Search for the cell housing the specified text and yield its [x, y] center coordinate. 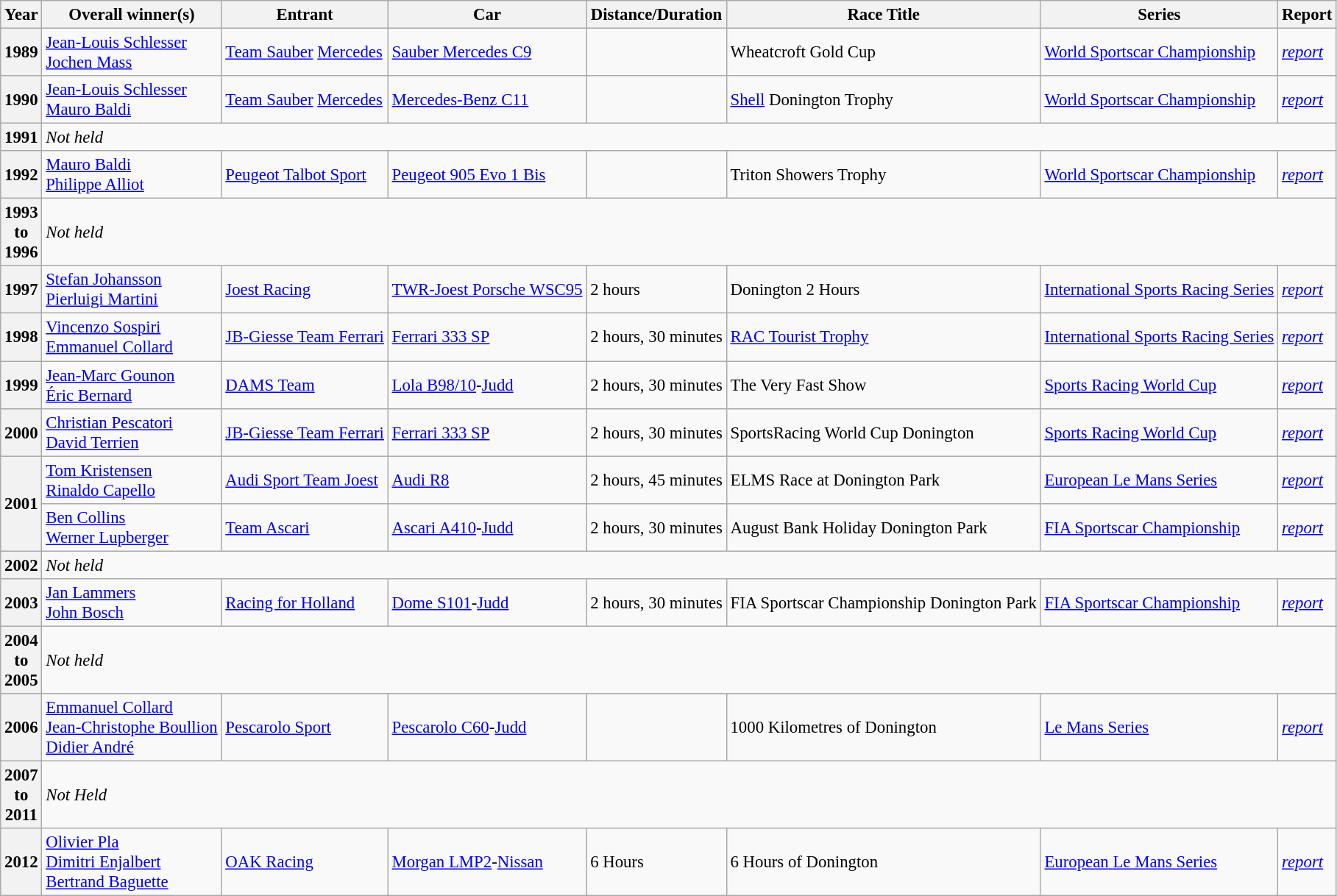
Pescarolo Sport [305, 728]
Jean-Louis Schlesser Jochen Mass [132, 53]
Jan Lammers John Bosch [132, 603]
Ben Collins Werner Lupberger [132, 527]
Peugeot Talbot Sport [305, 175]
Olivier Pla Dimitri Enjalbert Bertrand Baguette [132, 862]
1997 [21, 290]
SportsRacing World Cup Donington [883, 433]
Pescarolo C60-Judd [487, 728]
6 Hours [656, 862]
Vincenzo Sospiri Emmanuel Collard [132, 337]
1992 [21, 175]
2007to2011 [21, 794]
Peugeot 905 Evo 1 Bis [487, 175]
Year [21, 15]
Entrant [305, 15]
1989 [21, 53]
Morgan LMP2-Nissan [487, 862]
RAC Tourist Trophy [883, 337]
Emmanuel Collard Jean-Christophe Boullion Didier André [132, 728]
ELMS Race at Donington Park [883, 480]
Dome S101-Judd [487, 603]
Distance/Duration [656, 15]
1991 [21, 138]
Wheatcroft Gold Cup [883, 53]
OAK Racing [305, 862]
Le Mans Series [1160, 728]
DAMS Team [305, 385]
1999 [21, 385]
2006 [21, 728]
1998 [21, 337]
1990 [21, 100]
1993to1996 [21, 232]
Christian Pescatori David Terrien [132, 433]
Donington 2 Hours [883, 290]
Triton Showers Trophy [883, 175]
FIA Sportscar Championship Donington Park [883, 603]
August Bank Holiday Donington Park [883, 527]
2 hours [656, 290]
Ascari A410-Judd [487, 527]
Overall winner(s) [132, 15]
The Very Fast Show [883, 385]
Audi R8 [487, 480]
2004to2005 [21, 660]
Team Ascari [305, 527]
Not Held [689, 794]
Race Title [883, 15]
2 hours, 45 minutes [656, 480]
Racing for Holland [305, 603]
2012 [21, 862]
Lola B98/10-Judd [487, 385]
Series [1160, 15]
Audi Sport Team Joest [305, 480]
2001 [21, 503]
Stefan Johansson Pierluigi Martini [132, 290]
Jean-Louis Schlesser Mauro Baldi [132, 100]
1000 Kilometres of Donington [883, 728]
Joest Racing [305, 290]
Mauro Baldi Philippe Alliot [132, 175]
TWR-Joest Porsche WSC95 [487, 290]
Jean-Marc Gounon Éric Bernard [132, 385]
Shell Donington Trophy [883, 100]
Report [1307, 15]
Tom Kristensen Rinaldo Capello [132, 480]
Car [487, 15]
6 Hours of Donington [883, 862]
Sauber Mercedes C9 [487, 53]
Mercedes-Benz C11 [487, 100]
2000 [21, 433]
2002 [21, 565]
2003 [21, 603]
